Return the (x, y) coordinate for the center point of the cell that contains the specified text.  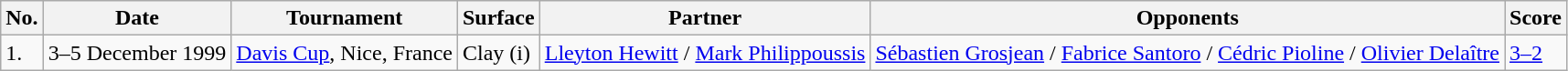
Date (137, 18)
Score (1536, 18)
Partner (705, 18)
No. (22, 18)
Lleyton Hewitt / Mark Philippoussis (705, 53)
Opponents (1188, 18)
Tournament (345, 18)
3–2 (1536, 53)
Davis Cup, Nice, France (345, 53)
Sébastien Grosjean / Fabrice Santoro / Cédric Pioline / Olivier Delaître (1188, 53)
Surface (498, 18)
Clay (i) (498, 53)
3–5 December 1999 (137, 53)
1. (22, 53)
